Extract the (X, Y) coordinate from the center of the cell holding the provided text.  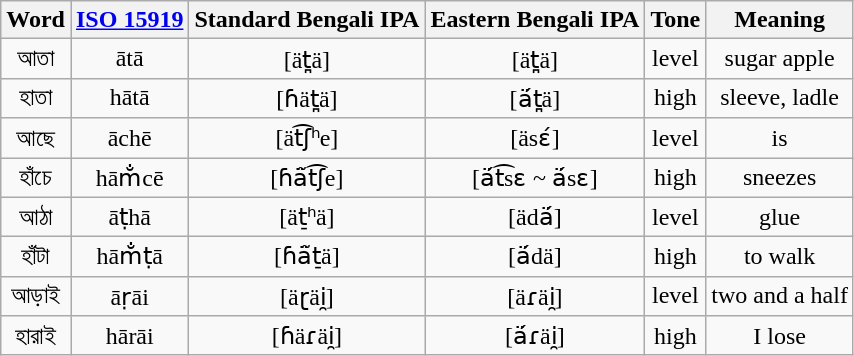
hām̐cē (129, 178)
sugar apple (780, 59)
is (780, 138)
ISO 15919 (129, 20)
[äɽäi̯] (307, 296)
[ät̠ʰä] (307, 217)
হাঁটা (36, 257)
[ä́t͡sɛ ~ ä́sɛ] (535, 178)
আছে (36, 138)
Eastern Bengali IPA (535, 20)
Word (36, 20)
hām̐ṭā (129, 257)
[äsɛ́] (535, 138)
হাতা (36, 98)
sneezes (780, 178)
আঠা (36, 217)
[ä́ɾäi̯] (535, 336)
আড়াই (36, 296)
sleeve, ladle (780, 98)
Meaning (780, 20)
ātā (129, 59)
Standard Bengali IPA (307, 20)
I lose (780, 336)
hārāi (129, 336)
আতা (36, 59)
[ä́t̪ä] (535, 98)
āṭhā (129, 217)
Tone (676, 20)
হারাই (36, 336)
āṛāi (129, 296)
[ä́dä] (535, 257)
[äɾäi̯] (535, 296)
two and a half (780, 296)
[ädä́] (535, 217)
[ɦä̃t̠ä] (307, 257)
glue (780, 217)
hātā (129, 98)
[ɦä̃t͡ʃe] (307, 178)
to walk (780, 257)
āchē (129, 138)
[ät͡ʃʰe] (307, 138)
[ɦät̪ä] (307, 98)
[ɦäɾäi̯] (307, 336)
হাঁচে (36, 178)
